Extract the [X, Y] coordinate from the center of the cell holding the provided text.  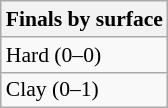
Clay (0–1) [84, 90]
Hard (0–0) [84, 55]
Finals by surface [84, 19]
